From the cell containing the given text, extract its center point as (x, y) coordinate. 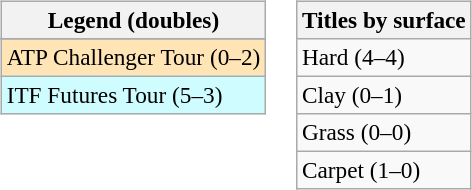
Grass (0–0) (384, 133)
Legend (doubles) (133, 20)
ITF Futures Tour (5–3) (133, 95)
Titles by surface (384, 20)
Clay (0–1) (384, 95)
ATP Challenger Tour (0–2) (133, 57)
Hard (4–4) (384, 57)
Carpet (1–0) (384, 171)
